Return the [X, Y] coordinate for the center point of the cell that contains the specified text.  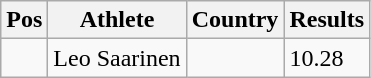
Results [327, 20]
Country [235, 20]
Leo Saarinen [117, 58]
Athlete [117, 20]
Pos [24, 20]
10.28 [327, 58]
